Provide the [X, Y] coordinate of the cell's center where the given text is located.  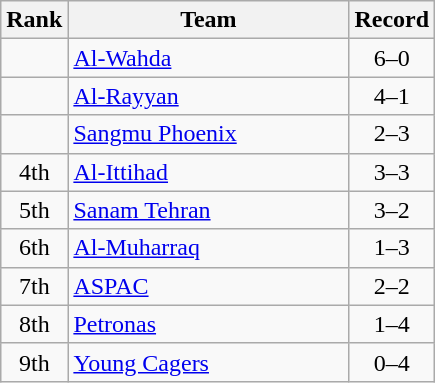
ASPAC [208, 286]
1–3 [392, 248]
Sangmu Phoenix [208, 134]
9th [34, 362]
6th [34, 248]
8th [34, 324]
Petronas [208, 324]
1–4 [392, 324]
Team [208, 20]
Rank [34, 20]
2–2 [392, 286]
3–3 [392, 172]
5th [34, 210]
Al-Ittihad [208, 172]
7th [34, 286]
Record [392, 20]
6–0 [392, 58]
3–2 [392, 210]
Al-Muharraq [208, 248]
Al-Rayyan [208, 96]
0–4 [392, 362]
4th [34, 172]
Young Cagers [208, 362]
Al-Wahda [208, 58]
2–3 [392, 134]
Sanam Tehran [208, 210]
4–1 [392, 96]
